Search for the cell housing the specified text and yield its [x, y] center coordinate. 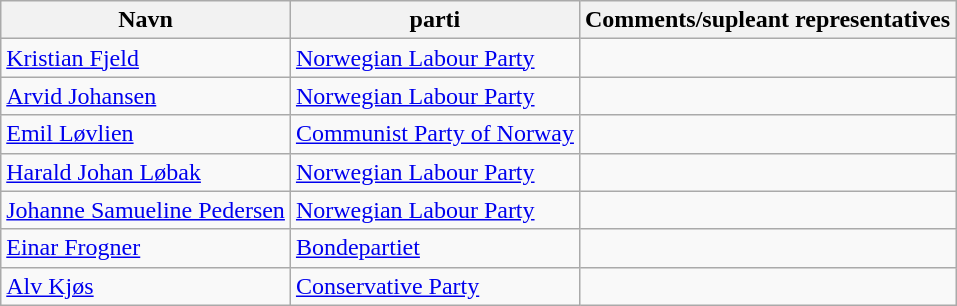
Bondepartiet [434, 248]
Comments/supleant representatives [767, 20]
Kristian Fjeld [146, 58]
Harald Johan Løbak [146, 172]
Einar Frogner [146, 248]
Arvid Johansen [146, 96]
Communist Party of Norway [434, 134]
Alv Kjøs [146, 286]
Navn [146, 20]
Conservative Party [434, 286]
parti [434, 20]
Johanne Samueline Pedersen [146, 210]
Emil Løvlien [146, 134]
